Scan for the cell matching the given text and deliver its (x, y) coordinate at center. 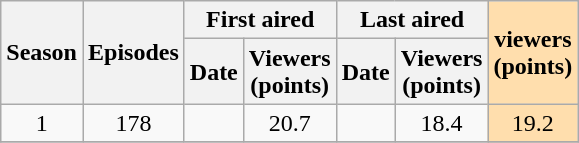
First aired (260, 20)
19.2 (533, 123)
18.4 (442, 123)
viewers (points) (533, 52)
20.7 (290, 123)
Episodes (133, 52)
178 (133, 123)
Last aired (412, 20)
1 (42, 123)
Season (42, 52)
